Provide the (X, Y) coordinate of the cell's center where the given text is located.  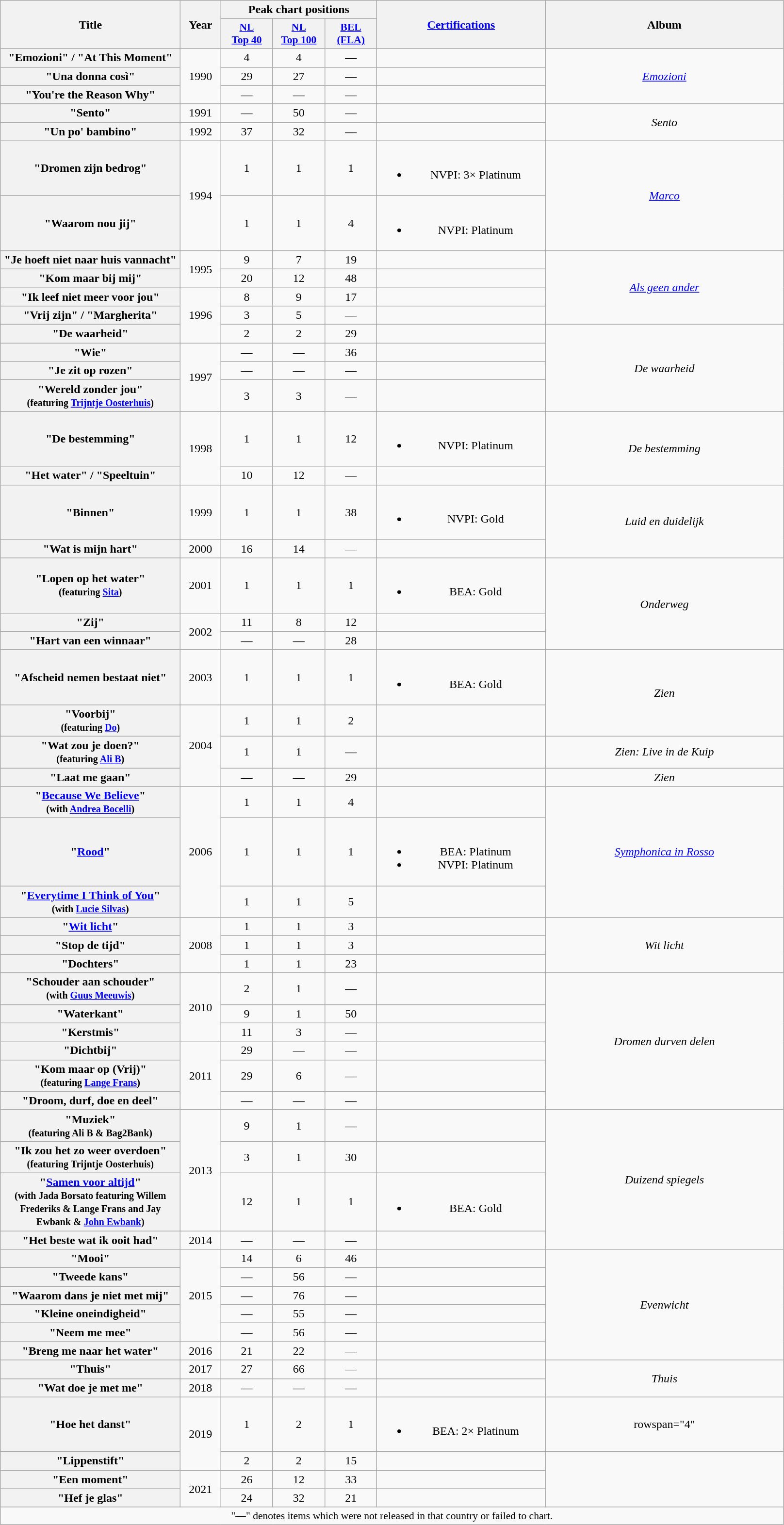
BEA: PlatinumNVPI: Platinum (461, 852)
Emozioni (665, 76)
"Hart van een winnaar" (90, 640)
2001 (201, 585)
"Breng me naar het water" (90, 1351)
22 (299, 1351)
"Everytime I Think of You"(with Lucie Silvas) (90, 902)
"Thuis" (90, 1369)
Thuis (665, 1378)
"Ik leef niet meer voor jou" (90, 296)
36 (351, 352)
Title (90, 24)
"Lippenstift" (90, 1461)
NLTop 100 (299, 34)
28 (351, 640)
NVPI: Gold (461, 512)
2008 (201, 945)
1996 (201, 315)
66 (299, 1369)
Zien: Live in de Kuip (665, 752)
Evenwicht (665, 1305)
"Wat is mijn hart" (90, 549)
2015 (201, 1295)
"Hef je glas" (90, 1498)
"Lopen op het water"(featuring Sita) (90, 585)
NLTop 40 (246, 34)
2000 (201, 549)
"Wat doe je met me" (90, 1388)
2018 (201, 1388)
55 (299, 1314)
"Stop de tijd" (90, 945)
"Dromen zijn bedrog" (90, 168)
"De bestemming" (90, 439)
Luid en duidelijk (665, 521)
"Voorbij"(featuring Do) (90, 720)
"Because We Believe"(with Andrea Bocelli) (90, 803)
48 (351, 278)
46 (351, 1259)
33 (351, 1479)
"Laat me gaan" (90, 777)
Album (665, 24)
"Het water" / "Speeltuin" (90, 476)
"Rood" (90, 852)
2017 (201, 1369)
38 (351, 512)
2016 (201, 1351)
"Un po' bambino" (90, 131)
"Kom maar op (Vrij)"(featuring Lange Frans) (90, 1075)
1990 (201, 76)
20 (246, 278)
De waarheid (665, 368)
1995 (201, 269)
37 (246, 131)
17 (351, 296)
"Tweede kans" (90, 1277)
"Waarom nou jij" (90, 223)
"Neem me mee" (90, 1332)
BEL(FLA) (351, 34)
1992 (201, 131)
"Kom maar bij mij" (90, 278)
"You're the Reason Why" (90, 95)
"Ik zou het zo weer overdoen"(featuring Trijntje Oosterhuis) (90, 1157)
"Binnen" (90, 512)
"Waarom dans je niet met mij" (90, 1295)
"Waterkant" (90, 1014)
"Dochters" (90, 964)
2019 (201, 1433)
BEA: 2× Platinum (461, 1425)
"Het beste wat ik ooit had" (90, 1240)
"Wat zou je doen?"(featuring Ali B) (90, 752)
19 (351, 260)
24 (246, 1498)
"Hoe het danst" (90, 1425)
De bestemming (665, 448)
2010 (201, 1007)
15 (351, 1461)
"Zij" (90, 622)
Marco (665, 196)
"Kerstmis" (90, 1032)
1998 (201, 448)
"Samen voor altijd"(with Jada Borsato featuring Willem Frederiks & Lange Frans and Jay Ewbank & John Ewbank) (90, 1201)
Year (201, 24)
"Kleine oneindigheid" (90, 1314)
76 (299, 1295)
23 (351, 964)
Onderweg (665, 604)
2011 (201, 1075)
"Wie" (90, 352)
1991 (201, 113)
"Muziek"(featuring Ali B & Bag2Bank) (90, 1126)
2004 (201, 745)
Certifications (461, 24)
2021 (201, 1489)
1997 (201, 377)
"Emozioni" / "At This Moment" (90, 58)
Dromen durven delen (665, 1041)
Wit licht (665, 945)
"Een moment" (90, 1479)
16 (246, 549)
1999 (201, 512)
"Afscheid nemen bestaat niet" (90, 677)
"Mooi" (90, 1259)
Sento (665, 122)
NVPI: 3× Platinum (461, 168)
"—" denotes items which were not released in that country or failed to chart. (392, 1516)
"Schouder aan schouder"(with Guus Meeuwis) (90, 989)
1994 (201, 196)
2003 (201, 677)
Symphonica in Rosso (665, 852)
2013 (201, 1170)
"Dichtbij" (90, 1050)
7 (299, 260)
"Wit licht" (90, 927)
"Je zit op rozen" (90, 371)
"Una donna così" (90, 76)
2002 (201, 631)
10 (246, 476)
rowspan="4" (665, 1425)
30 (351, 1157)
"Sento" (90, 113)
"Droom, durf, doe en deel" (90, 1100)
"Je hoeft niet naar huis vannacht" (90, 260)
26 (246, 1479)
"Wereld zonder jou"(featuring Trijntje Oosterhuis) (90, 396)
2006 (201, 852)
Duizend spiegels (665, 1179)
"De waarheid" (90, 334)
"Vrij zijn" / "Margherita" (90, 315)
Als geen ander (665, 287)
Peak chart positions (299, 10)
2014 (201, 1240)
